Pinpoint the cell where the given text exists, returning its [X, Y] midpoint coordinate. 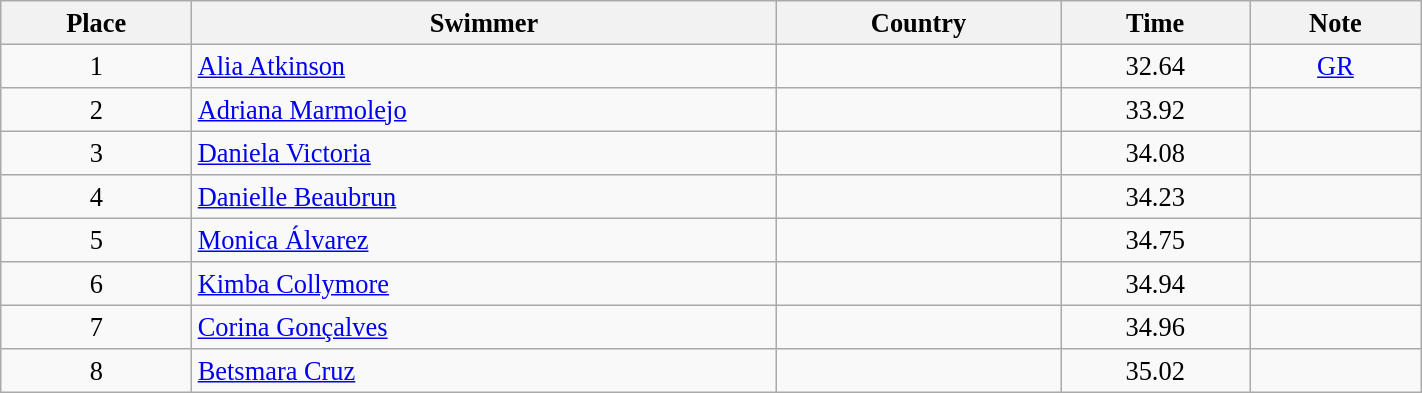
GR [1336, 66]
34.94 [1156, 284]
Kimba Collymore [484, 284]
Danielle Beaubrun [484, 197]
34.96 [1156, 327]
Betsmara Cruz [484, 371]
Place [96, 22]
35.02 [1156, 371]
2 [96, 109]
34.08 [1156, 153]
8 [96, 371]
Swimmer [484, 22]
6 [96, 284]
Monica Álvarez [484, 240]
Note [1336, 22]
Corina Gonçalves [484, 327]
Alia Atkinson [484, 66]
34.23 [1156, 197]
1 [96, 66]
33.92 [1156, 109]
3 [96, 153]
Country [918, 22]
5 [96, 240]
32.64 [1156, 66]
7 [96, 327]
4 [96, 197]
Adriana Marmolejo [484, 109]
34.75 [1156, 240]
Daniela Victoria [484, 153]
Time [1156, 22]
